Detect which cell encompasses the target text, then output its (x, y) center coordinate. 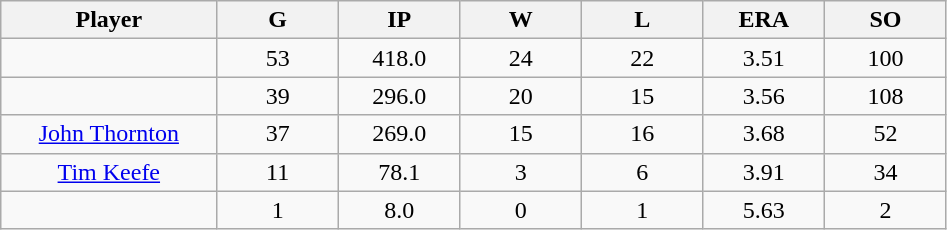
16 (643, 134)
8.0 (399, 210)
3.68 (764, 134)
John Thornton (109, 134)
G (278, 20)
53 (278, 58)
SO (886, 20)
ERA (764, 20)
3.51 (764, 58)
100 (886, 58)
269.0 (399, 134)
22 (643, 58)
3 (521, 172)
418.0 (399, 58)
2 (886, 210)
0 (521, 210)
296.0 (399, 96)
W (521, 20)
34 (886, 172)
37 (278, 134)
24 (521, 58)
78.1 (399, 172)
IP (399, 20)
39 (278, 96)
108 (886, 96)
Player (109, 20)
Tim Keefe (109, 172)
3.56 (764, 96)
52 (886, 134)
3.91 (764, 172)
6 (643, 172)
5.63 (764, 210)
20 (521, 96)
11 (278, 172)
L (643, 20)
